Extract the (X, Y) coordinate from the center of the cell holding the provided text.  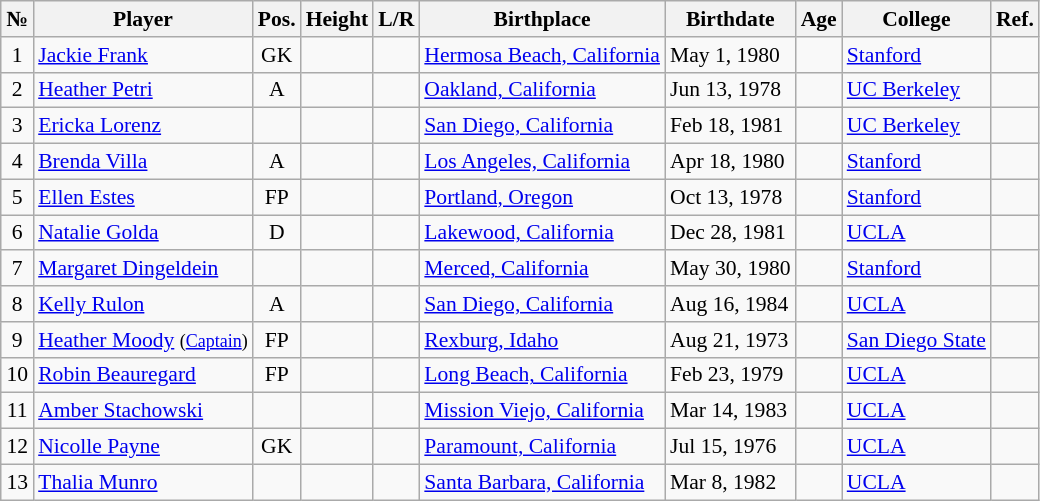
7 (17, 269)
Thalia Munro (143, 482)
Feb 23, 1979 (730, 375)
5 (17, 197)
Age (819, 19)
Height (337, 19)
Long Beach, California (542, 375)
11 (17, 411)
Ref. (1015, 19)
Oakland, California (542, 90)
9 (17, 340)
8 (17, 304)
Heather Petri (143, 90)
Margaret Dingeldein (143, 269)
1 (17, 55)
San Diego State (916, 340)
Portland, Oregon (542, 197)
May 30, 1980 (730, 269)
Merced, California (542, 269)
Aug 16, 1984 (730, 304)
Mar 8, 1982 (730, 482)
Birthdate (730, 19)
3 (17, 126)
13 (17, 482)
Hermosa Beach, California (542, 55)
Jun 13, 1978 (730, 90)
Ellen Estes (143, 197)
Natalie Golda (143, 233)
Rexburg, Idaho (542, 340)
Mission Viejo, California (542, 411)
Oct 13, 1978 (730, 197)
Ericka Lorenz (143, 126)
L/R (396, 19)
6 (17, 233)
D (277, 233)
Jul 15, 1976 (730, 447)
Player (143, 19)
Jackie Frank (143, 55)
4 (17, 162)
Brenda Villa (143, 162)
Mar 14, 1983 (730, 411)
Nicolle Payne (143, 447)
Feb 18, 1981 (730, 126)
10 (17, 375)
Dec 28, 1981 (730, 233)
Amber Stachowski (143, 411)
Aug 21, 1973 (730, 340)
Kelly Rulon (143, 304)
Robin Beauregard (143, 375)
May 1, 1980 (730, 55)
Pos. (277, 19)
Lakewood, California (542, 233)
Apr 18, 1980 (730, 162)
Santa Barbara, California (542, 482)
Heather Moody (Captain) (143, 340)
2 (17, 90)
Birthplace (542, 19)
Paramount, California (542, 447)
№ (17, 19)
Los Angeles, California (542, 162)
College (916, 19)
12 (17, 447)
